Provide the [X, Y] coordinate of the cell's center where the given text is located.  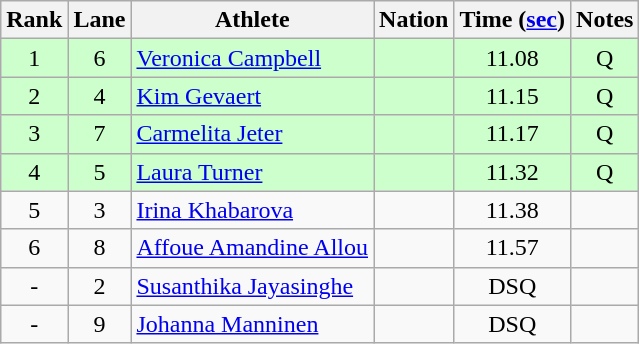
Rank [34, 20]
11.32 [512, 172]
Affoue Amandine Allou [252, 248]
Kim Gevaert [252, 96]
Susanthika Jayasinghe [252, 286]
Lane [100, 20]
8 [100, 248]
Johanna Manninen [252, 324]
Athlete [252, 20]
11.15 [512, 96]
9 [100, 324]
11.17 [512, 134]
Nation [414, 20]
Veronica Campbell [252, 58]
11.08 [512, 58]
11.38 [512, 210]
7 [100, 134]
Notes [605, 20]
Irina Khabarova [252, 210]
Time (sec) [512, 20]
11.57 [512, 248]
Carmelita Jeter [252, 134]
1 [34, 58]
Laura Turner [252, 172]
